Return the [X, Y] coordinate for the center point of the cell that contains the specified text.  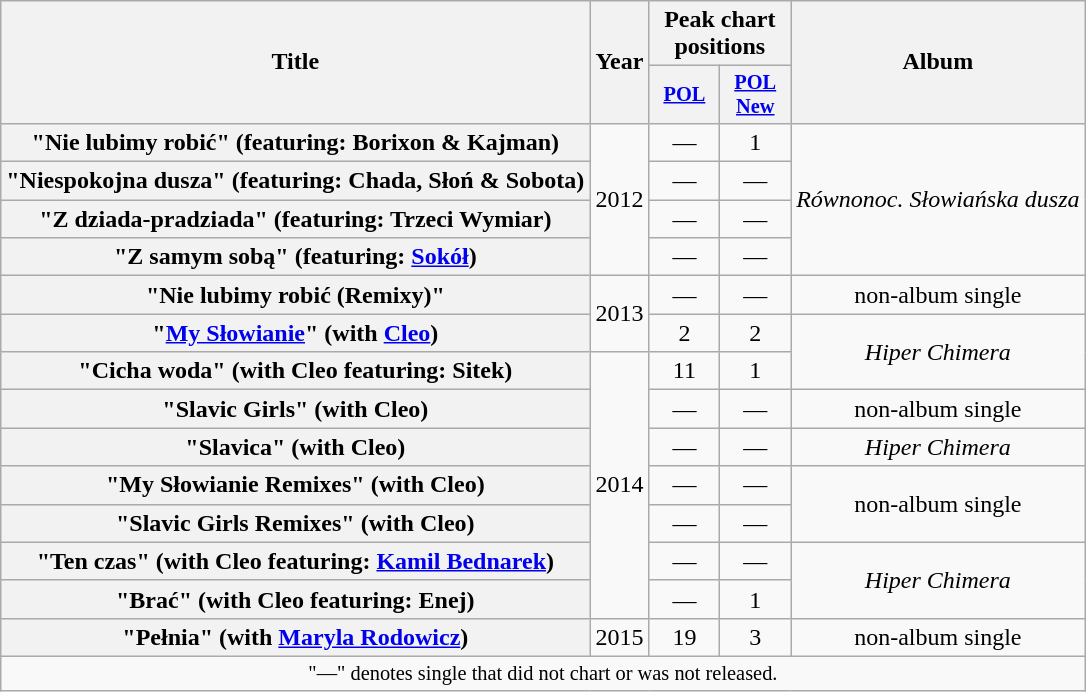
POL [684, 95]
"Slavic Girls Remixes" (with Cleo) [296, 523]
"My Słowianie Remixes" (with Cleo) [296, 485]
Album [938, 62]
"Z samym sobą" (featuring: Sokół) [296, 257]
"Pełnia" (with Maryla Rodowicz) [296, 637]
2013 [620, 314]
"Niespokojna dusza" (featuring: Chada, Słoń & Sobota) [296, 181]
2012 [620, 199]
"Nie lubimy robić" (featuring: Borixon & Kajman) [296, 142]
2014 [620, 485]
Title [296, 62]
"Brać" (with Cleo featuring: Enej) [296, 599]
"Slavica" (with Cleo) [296, 447]
"Cicha woda" (with Cleo featuring: Sitek) [296, 371]
Równonoc. Słowiańska dusza [938, 199]
"Slavic Girls" (with Cleo) [296, 409]
19 [684, 637]
"Nie lubimy robić (Remixy)" [296, 295]
POLNew [756, 95]
Year [620, 62]
"Ten czas" (with Cleo featuring: Kamil Bednarek) [296, 561]
2015 [620, 637]
"My Słowianie" (with Cleo) [296, 333]
3 [756, 637]
"Z dziada-pradziada" (featuring: Trzeci Wymiar) [296, 219]
11 [684, 371]
"—" denotes single that did not chart or was not released. [543, 673]
Peak chart positions [720, 34]
